Return (x, y) of the center of cell containing provided text 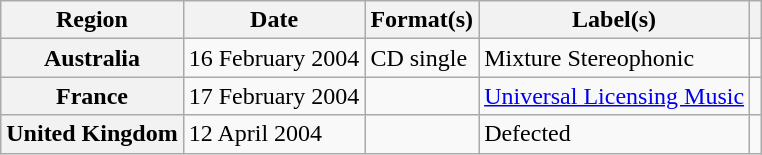
United Kingdom (92, 134)
17 February 2004 (274, 96)
Universal Licensing Music (614, 96)
France (92, 96)
CD single (422, 58)
16 February 2004 (274, 58)
Date (274, 20)
12 April 2004 (274, 134)
Format(s) (422, 20)
Region (92, 20)
Australia (92, 58)
Label(s) (614, 20)
Mixture Stereophonic (614, 58)
Defected (614, 134)
